Search for the cell housing the specified text and yield its (x, y) center coordinate. 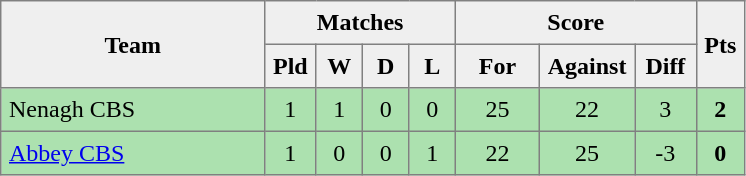
L (432, 66)
W (339, 66)
Abbey CBS (133, 153)
Pts (720, 44)
Nenagh CBS (133, 110)
For (497, 66)
Team (133, 44)
Pld (290, 66)
Diff (666, 66)
-3 (666, 153)
Matches (360, 23)
3 (666, 110)
Score (576, 23)
D (385, 66)
2 (720, 110)
Against (586, 66)
